Determine the (x, y) coordinate at the center of the cell enclosing the given text.  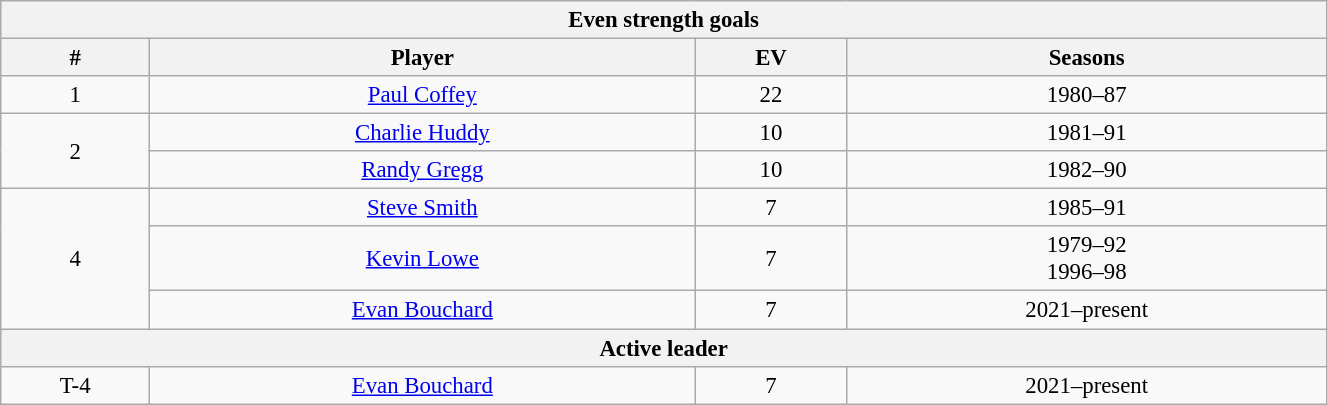
1980–87 (1087, 95)
Kevin Lowe (422, 258)
1979–921996–98 (1087, 258)
4 (76, 259)
Randy Gregg (422, 170)
Even strength goals (664, 20)
T-4 (76, 385)
1982–90 (1087, 170)
Seasons (1087, 58)
1 (76, 95)
Paul Coffey (422, 95)
1985–91 (1087, 208)
1981–91 (1087, 133)
Active leader (664, 348)
Player (422, 58)
2 (76, 152)
22 (771, 95)
EV (771, 58)
Charlie Huddy (422, 133)
# (76, 58)
Steve Smith (422, 208)
